Find where the given text appears and provide that cell's center as [x, y] coordinate. 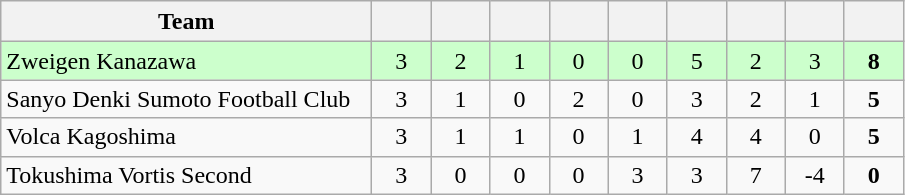
Volca Kagoshima [186, 137]
Sanyo Denki Sumoto Football Club [186, 99]
-4 [814, 175]
7 [756, 175]
Tokushima Vortis Second [186, 175]
Zweigen Kanazawa [186, 61]
Team [186, 22]
8 [874, 61]
